From the cell containing the given text, extract its center point as (X, Y) coordinate. 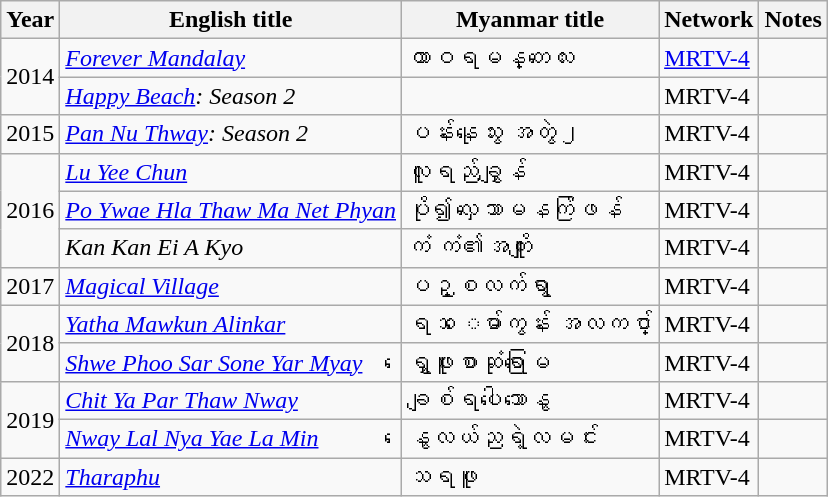
Shwe Phoo Sar Sone Yar Myay (231, 362)
Lu Yee Chun (231, 172)
Year (30, 20)
Chit Ya Par Thaw Nway (231, 400)
ထာဝရမန္တလေး (530, 58)
သရဖူ (530, 477)
ပန်းနုသွေး အတွဲ၂ (530, 134)
ရွှေဖူးစာဆုံရာမြေ (530, 362)
2017 (30, 286)
ကံ ကံ၏အကျိူး (530, 248)
ရသ ေမာ်ကွန်း အလင်္ကာ (530, 324)
နွေလယ်ညရဲ့လမင်း (530, 438)
လူရည်ချွှန် (530, 172)
ပဉ္စလက်ရွာ (530, 286)
Magical Village (231, 286)
Myanmar title (530, 20)
Network (709, 20)
Kan Kan Ei A Kyo (231, 248)
Yatha Mawkun Alinkar (231, 324)
Notes (793, 20)
2016 (30, 210)
2019 (30, 419)
2022 (30, 477)
Tharaphu (231, 477)
Pan Nu Thway: Season 2 (231, 134)
Po Ywae Hla Thaw Ma Net Phyan (231, 210)
2018 (30, 343)
Happy Beach: Season 2 (231, 96)
Forever Mandalay (231, 58)
2014 (30, 77)
English title (231, 20)
ပို၍လှသောမနက်ဖြန် (530, 210)
Nway Lal Nya Yae La Min (231, 438)
ချစ်ရပါသောနွေ (530, 400)
2015 (30, 134)
